Return the [X, Y] coordinate for the center point of the cell that contains the specified text.  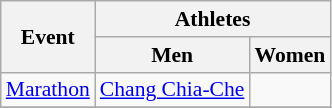
Athletes [213, 19]
Men [172, 55]
Women [290, 55]
Event [48, 36]
Marathon [48, 90]
Chang Chia-Che [172, 90]
